Determine the [X, Y] coordinate at the center of the cell enclosing the given text.  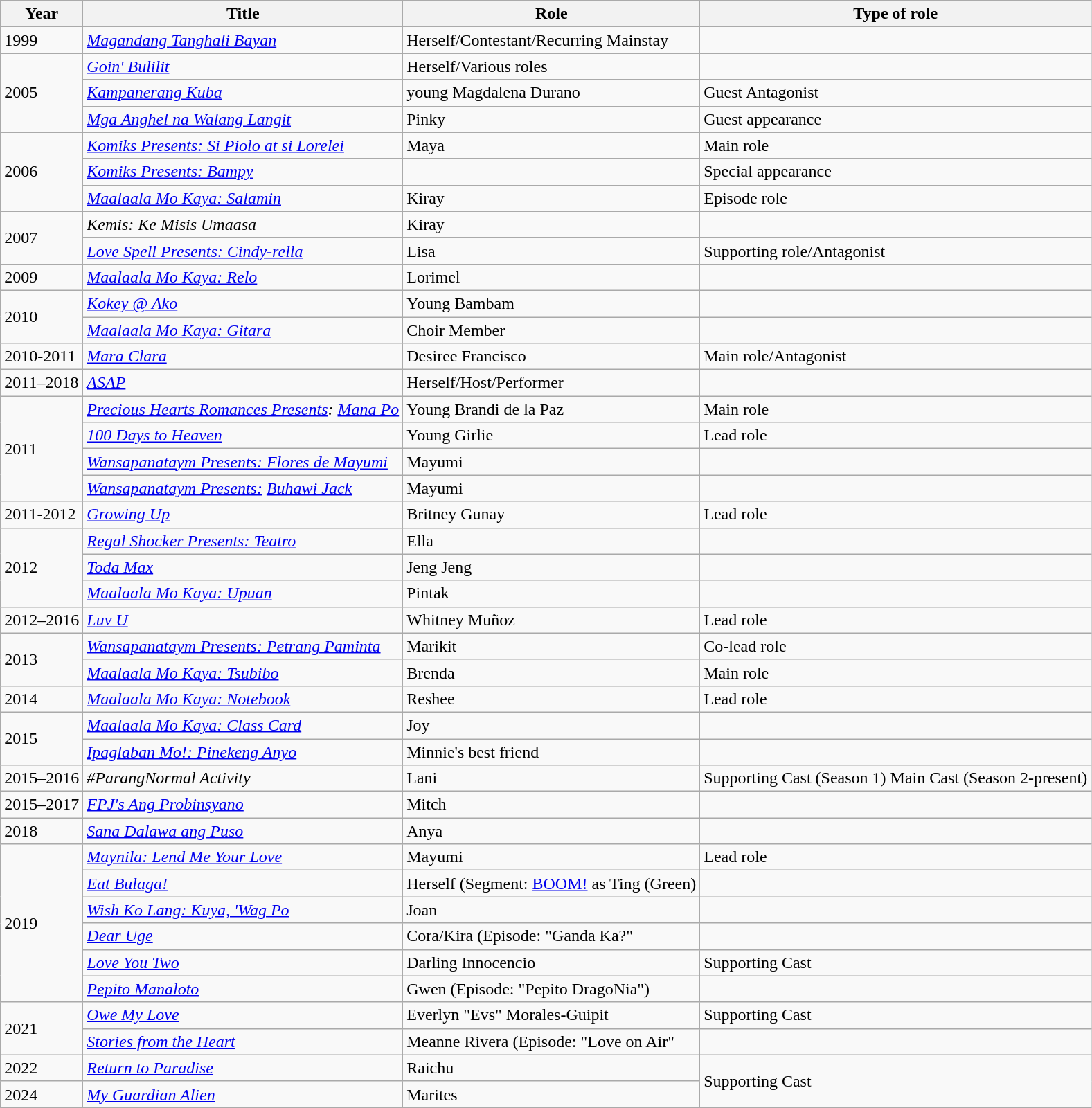
Kemis: Ke Misis Umaasa [243, 224]
2005 [42, 93]
Ella [551, 541]
Guest appearance [896, 119]
2012–2016 [42, 620]
100 Days to Heaven [243, 436]
2015–2017 [42, 805]
Marites [551, 1094]
Episode role [896, 198]
Title [243, 14]
Growing Up [243, 515]
Herself/Host/Performer [551, 383]
Mga Anghel na Walang Langit [243, 119]
Type of role [896, 14]
FPJ's Ang Probinsyano [243, 805]
Kokey @ Ako [243, 303]
Maalaala Mo Kaya: Notebook [243, 699]
#ParangNormal Activity [243, 778]
Maya [551, 145]
2022 [42, 1068]
Darling Innocencio [551, 963]
Precious Hearts Romances Presents: Mana Po [243, 409]
Magandang Tanghali Bayan [243, 40]
Wansapanataym Presents: Buhawi Jack [243, 488]
2014 [42, 699]
Goin' Bulilit [243, 66]
Role [551, 14]
Special appearance [896, 172]
Komiks Presents: Bampy [243, 172]
Maalaala Mo Kaya: Upuan [243, 593]
2011–2018 [42, 383]
1999 [42, 40]
Wansapanataym Presents: Flores de Mayumi [243, 462]
Whitney Muñoz [551, 620]
2021 [42, 1028]
Mara Clara [243, 357]
Komiks Presents: Si Piolo at si Lorelei [243, 145]
Maalaala Mo Kaya: Tsubibo [243, 672]
Maalaala Mo Kaya: Gitara [243, 330]
Ipaglaban Mo!: Pinekeng Anyo [243, 751]
2009 [42, 277]
Herself (Segment: BOOM! as Ting (Green) [551, 884]
Minnie's best friend [551, 751]
Meanne Rivera (Episode: "Love on Air" [551, 1042]
Lorimel [551, 277]
Owe My Love [243, 1015]
Desiree Francisco [551, 357]
Young Girlie [551, 436]
Britney Gunay [551, 515]
Kampanerang Kuba [243, 93]
Maalaala Mo Kaya: Relo [243, 277]
2006 [42, 172]
Brenda [551, 672]
Maynila: Lend Me Your Love [243, 857]
Young Bambam [551, 303]
2024 [42, 1094]
Choir Member [551, 330]
Toda Max [243, 567]
Young Brandi de la Paz [551, 409]
Mitch [551, 805]
Sana Dalawa ang Puso [243, 831]
Anya [551, 831]
Regal Shocker Presents: Teatro [243, 541]
Co-lead role [896, 646]
Reshee [551, 699]
2019 [42, 923]
Lani [551, 778]
2011 [42, 449]
Luv U [243, 620]
Maalaala Mo Kaya: Class Card [243, 725]
Dear Uge [243, 936]
Stories from the Heart [243, 1042]
Wansapanataym Presents: Petrang Paminta [243, 646]
young Magdalena Durano [551, 93]
Herself/Contestant/Recurring Mainstay [551, 40]
2011-2012 [42, 515]
2007 [42, 238]
Love You Two [243, 963]
2013 [42, 659]
Gwen (Episode: "Pepito DragoNia") [551, 989]
Maalaala Mo Kaya: Salamin [243, 198]
Year [42, 14]
2018 [42, 831]
Wish Ko Lang: Kuya, 'Wag Po [243, 910]
Marikit [551, 646]
Love Spell Presents: Cindy-rella [243, 251]
2010-2011 [42, 357]
Pinky [551, 119]
Lisa [551, 251]
2010 [42, 316]
2012 [42, 567]
Jeng Jeng [551, 567]
Pepito Manaloto [243, 989]
Raichu [551, 1068]
Eat Bulaga! [243, 884]
ASAP [243, 383]
Supporting Cast (Season 1) Main Cast (Season 2-present) [896, 778]
Cora/Kira (Episode: "Ganda Ka?" [551, 936]
Guest Antagonist [896, 93]
2015–2016 [42, 778]
My Guardian Alien [243, 1094]
Joan [551, 910]
Everlyn "Evs" Morales-Guipit [551, 1015]
2015 [42, 738]
Supporting role/Antagonist [896, 251]
Pintak [551, 593]
Return to Paradise [243, 1068]
Herself/Various roles [551, 66]
Main role/Antagonist [896, 357]
Joy [551, 725]
